Search for the cell housing the specified text and yield its [X, Y] center coordinate. 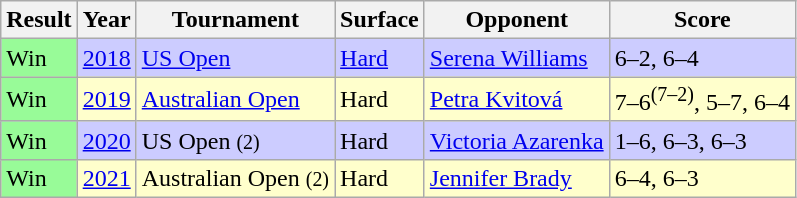
Petra Kvitová [516, 100]
Score [702, 20]
7–6(7–2), 5–7, 6–4 [702, 100]
US Open [235, 58]
Tournament [235, 20]
Opponent [516, 20]
Year [106, 20]
2019 [106, 100]
1–6, 6–3, 6–3 [702, 140]
Jennifer Brady [516, 178]
Serena Williams [516, 58]
2018 [106, 58]
2020 [106, 140]
Surface [380, 20]
US Open (2) [235, 140]
6–4, 6–3 [702, 178]
Australian Open [235, 100]
Australian Open (2) [235, 178]
Result [39, 20]
2021 [106, 178]
6–2, 6–4 [702, 58]
Victoria Azarenka [516, 140]
